Search for the cell housing the specified text and yield its (x, y) center coordinate. 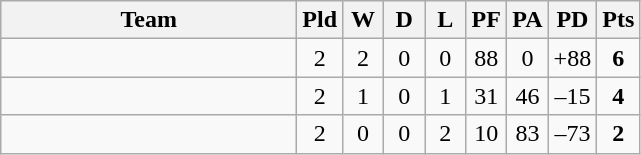
10 (486, 134)
D (404, 20)
PD (572, 20)
PF (486, 20)
6 (618, 58)
Pld (320, 20)
4 (618, 96)
31 (486, 96)
W (364, 20)
PA (528, 20)
–15 (572, 96)
+88 (572, 58)
Team (149, 20)
83 (528, 134)
–73 (572, 134)
46 (528, 96)
Pts (618, 20)
L (446, 20)
88 (486, 58)
